Scan for the cell matching the given text and deliver its [X, Y] coordinate at center. 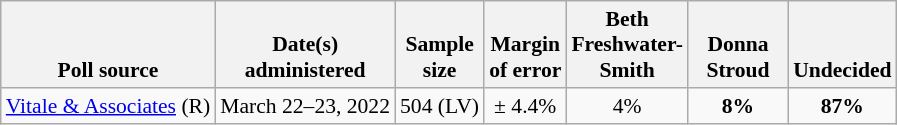
87% [842, 106]
Vitale & Associates (R) [108, 106]
504 (LV) [440, 106]
March 22–23, 2022 [305, 106]
Date(s)administered [305, 44]
Undecided [842, 44]
DonnaStroud [738, 44]
4% [627, 106]
Poll source [108, 44]
Marginof error [525, 44]
8% [738, 106]
Samplesize [440, 44]
BethFreshwater-Smith [627, 44]
± 4.4% [525, 106]
